For the text-containing cell, return its midpoint in (x, y) coordinate format. 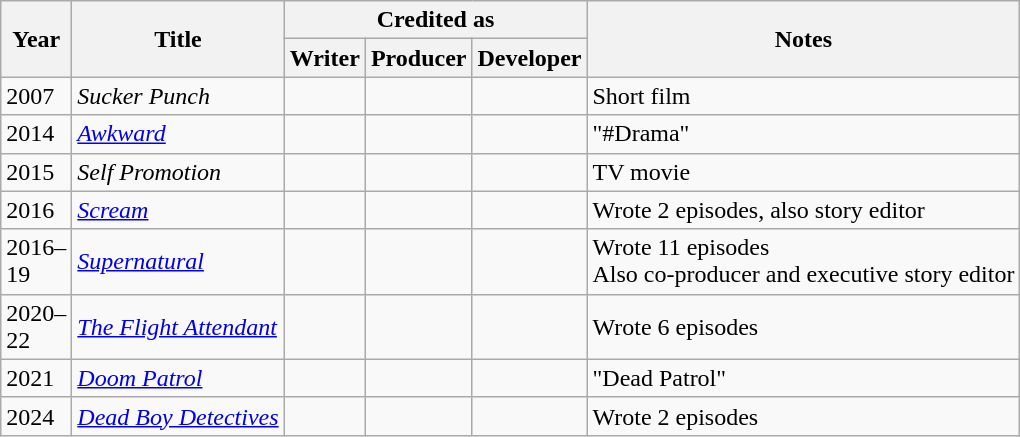
Dead Boy Detectives (178, 416)
"Dead Patrol" (804, 378)
2016–19 (36, 262)
Wrote 6 episodes (804, 326)
"#Drama" (804, 134)
Year (36, 39)
Wrote 11 episodesAlso co-producer and executive story editor (804, 262)
Awkward (178, 134)
Notes (804, 39)
Writer (324, 58)
Self Promotion (178, 172)
Wrote 2 episodes (804, 416)
2024 (36, 416)
Credited as (436, 20)
Doom Patrol (178, 378)
Short film (804, 96)
2021 (36, 378)
Developer (530, 58)
Producer (418, 58)
2007 (36, 96)
Sucker Punch (178, 96)
2016 (36, 210)
The Flight Attendant (178, 326)
Scream (178, 210)
2014 (36, 134)
TV movie (804, 172)
2015 (36, 172)
Title (178, 39)
Wrote 2 episodes, also story editor (804, 210)
Supernatural (178, 262)
2020–22 (36, 326)
